Detect which cell encompasses the target text, then output its [X, Y] center coordinate. 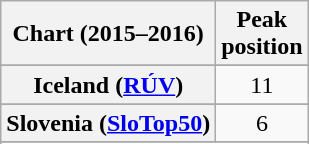
6 [262, 123]
Slovenia (SloTop50) [108, 123]
Peakposition [262, 34]
11 [262, 85]
Iceland (RÚV) [108, 85]
Chart (2015–2016) [108, 34]
